For the text-containing cell, return its midpoint in (X, Y) coordinate format. 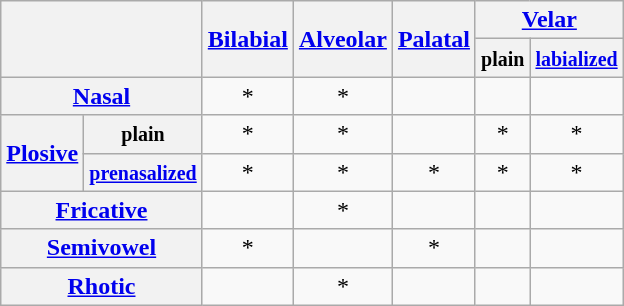
Velar (549, 20)
Alveolar (342, 39)
Rhotic (102, 286)
prenasalized (143, 172)
Fricative (102, 210)
Plosive (42, 153)
Nasal (102, 96)
Bilabial (248, 39)
Semivowel (102, 248)
Palatal (434, 39)
labialized (576, 58)
